For the text-containing cell, return its midpoint in [x, y] coordinate format. 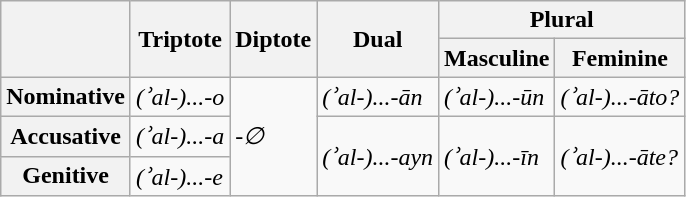
Dual [378, 39]
-∅ [274, 136]
Plural [562, 20]
Masculine [497, 58]
Accusative [66, 136]
Genitive [66, 176]
Feminine [620, 58]
(ʾal-)...-ān [378, 97]
Nominative [66, 97]
Triptote [180, 39]
(ʾal-)...-āto? [620, 97]
(ʾal-)...-o [180, 97]
(ʾal-)...-āte? [620, 156]
(ʾal-)...-a [180, 136]
Diptote [274, 39]
(ʾal-)...-ayn [378, 156]
(ʾal-)...-ūn [497, 97]
(ʾal-)...-e [180, 176]
(ʾal-)...-īn [497, 156]
